Find where the given text appears and provide that cell's center as (X, Y) coordinate. 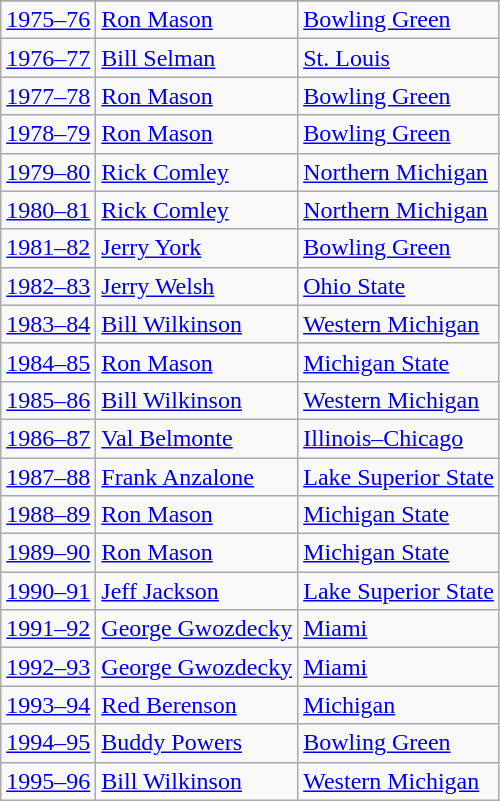
1978–79 (48, 134)
Ohio State (399, 286)
Michigan (399, 705)
1987–88 (48, 477)
1995–96 (48, 781)
Val Belmonte (197, 438)
1977–78 (48, 96)
1993–94 (48, 705)
1986–87 (48, 438)
Jerry Welsh (197, 286)
1981–82 (48, 248)
1991–92 (48, 629)
1994–95 (48, 743)
1982–83 (48, 286)
1983–84 (48, 324)
St. Louis (399, 58)
1984–85 (48, 362)
1976–77 (48, 58)
Red Berenson (197, 705)
Jeff Jackson (197, 591)
Frank Anzalone (197, 477)
1979–80 (48, 172)
Bill Selman (197, 58)
1989–90 (48, 553)
1980–81 (48, 210)
1975–76 (48, 20)
1992–93 (48, 667)
1985–86 (48, 400)
1990–91 (48, 591)
Illinois–Chicago (399, 438)
1988–89 (48, 515)
Buddy Powers (197, 743)
Jerry York (197, 248)
